Return [x, y] of the center of cell containing provided text 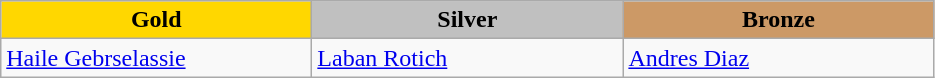
Andres Diaz [778, 58]
Silver [468, 20]
Bronze [778, 20]
Gold [156, 20]
Laban Rotich [468, 58]
Haile Gebrselassie [156, 58]
